For the text-containing cell, return its midpoint in [X, Y] coordinate format. 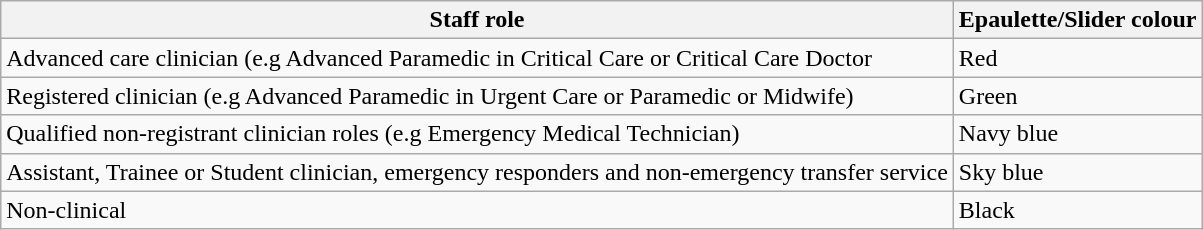
Red [1078, 58]
Staff role [478, 20]
Assistant, Trainee or Student clinician, emergency responders and non-emergency transfer service [478, 172]
Registered clinician (e.g Advanced Paramedic in Urgent Care or Paramedic or Midwife) [478, 96]
Navy blue [1078, 134]
Sky blue [1078, 172]
Black [1078, 210]
Epaulette/Slider colour [1078, 20]
Advanced care clinician (e.g Advanced Paramedic in Critical Care or Critical Care Doctor [478, 58]
Green [1078, 96]
Qualified non-registrant clinician roles (e.g Emergency Medical Technician) [478, 134]
Non-clinical [478, 210]
